Identify which cell holds the provided text, then report its [X, Y] central coordinate. 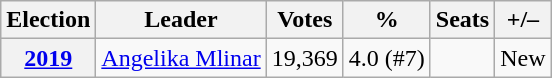
19,369 [304, 58]
4.0 (#7) [386, 58]
Votes [304, 20]
Leader [181, 20]
2019 [48, 58]
+/– [523, 20]
Angelika Mlinar [181, 58]
New [523, 58]
Seats [462, 20]
Election [48, 20]
% [386, 20]
